Find where the given text appears and provide that cell's center as (X, Y) coordinate. 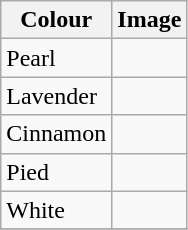
Image (150, 20)
White (56, 210)
Lavender (56, 96)
Colour (56, 20)
Pied (56, 172)
Pearl (56, 58)
Cinnamon (56, 134)
